Capture the cell that displays the provided text and extract its [x, y] central coordinate. 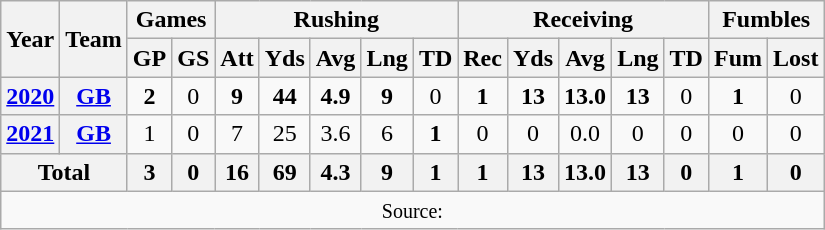
GS [194, 58]
GP [149, 58]
Team [94, 39]
2 [149, 96]
3.6 [336, 134]
2020 [30, 96]
Rec [483, 58]
3 [149, 172]
4.9 [336, 96]
Year [30, 39]
Att [237, 58]
Source: [412, 210]
Receiving [584, 20]
0.0 [586, 134]
Total [64, 172]
Fum [738, 58]
Lost [796, 58]
7 [237, 134]
Rushing [336, 20]
6 [387, 134]
Fumbles [766, 20]
Games [170, 20]
69 [284, 172]
44 [284, 96]
16 [237, 172]
4.3 [336, 172]
2021 [30, 134]
25 [284, 134]
